Pinpoint the cell where the given text exists, returning its [X, Y] midpoint coordinate. 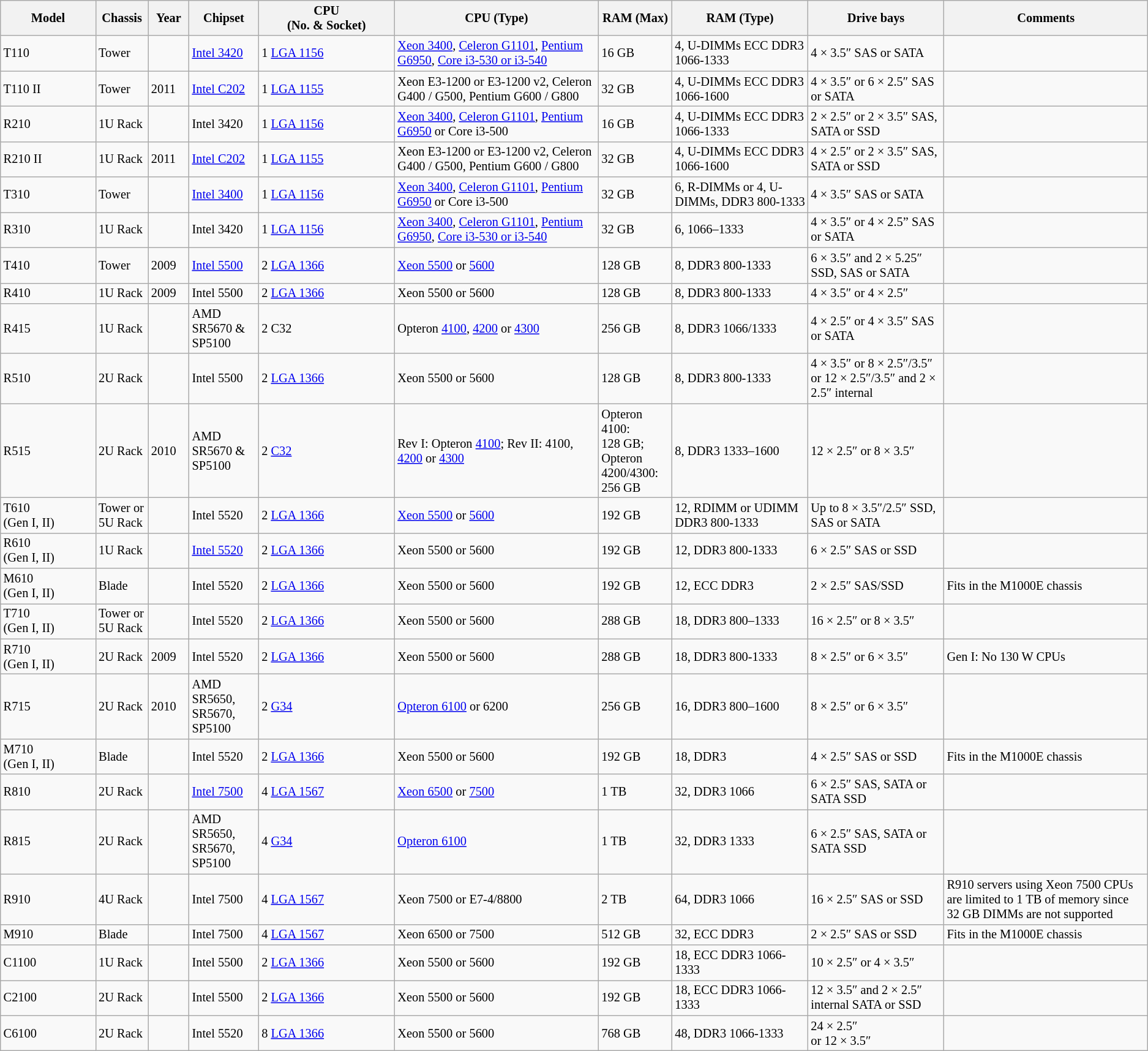
R910 servers using Xeon 7500 CPUs are limited to 1 TB of memory since 32 GB DIMMs are not supported [1046, 899]
Opteron 4100: 128 GB; Opteron 4200/4300: 256 GB [636, 451]
18, DDR3 [740, 756]
CPU(No. & Socket) [326, 18]
T110 [48, 53]
2 × 2.5″ SAS/SSD [876, 586]
2 × 2.5″ or 2 × 3.5″ SAS, SATA or SSD [876, 124]
Rev I: Opteron 4100; Rev II: 4100, 4200 or 4300 [496, 451]
12 × 2.5″ or 8 × 3.5″ [876, 451]
Opteron 6100 or 6200 [496, 706]
16, DDR3 800–1600 [740, 706]
4U Rack [122, 899]
M610 (Gen I, II) [48, 586]
16 × 2.5″ or 8 × 3.5″ [876, 621]
4 × 3.5″ or 8 × 2.5″/3.5″ or 12 × 2.5″/3.5″ and 2 × 2.5″ internal [876, 379]
18, DDR3 800-1333 [740, 657]
RAM (Type) [740, 18]
Gen I: No 130 W CPUs [1046, 657]
M910 [48, 935]
CPU (Type) [496, 18]
Xeon 7500 or E7-4/8800 [496, 899]
24 × 2.5″ or 12 × 3.5″ [876, 1033]
T410 [48, 265]
Model [48, 18]
4 × 3.5″ or 6 × 2.5″ SAS or SATA [876, 89]
48, DDR3 1066-1333 [740, 1033]
2 TB [636, 899]
512 GB [636, 935]
4 G34 [326, 842]
C6100 [48, 1033]
R210 [48, 124]
RAM (Max) [636, 18]
8, DDR3 1066/1333 [740, 328]
Opteron 6100 [496, 842]
8, DDR3 1333–1600 [740, 451]
12, RDIMM or UDIMM DDR3 800-1333 [740, 515]
10 × 2.5″ or 4 × 3.5″ [876, 962]
C2100 [48, 998]
6 × 2.5″ SAS or SSD [876, 551]
32, DDR3 1333 [740, 842]
T110 II [48, 89]
Chipset [224, 18]
R715 [48, 706]
12 × 3.5″ and 2 × 2.5″ internal SATA or SSD [876, 998]
4 × 3.5″ or 4 × 2.5″ [876, 293]
4 × 3.5″ or 4 × 2.5” SAS or SATA [876, 230]
R515 [48, 451]
64, DDR3 1066 [740, 899]
18, DDR3 800–1333 [740, 621]
2 × 2.5″ SAS or SSD [876, 935]
R415 [48, 328]
R910 [48, 899]
2 G34 [326, 706]
32, ECC DDR3 [740, 935]
R210 II [48, 159]
4 × 2.5″ or 4 × 3.5″ SAS or SATA [876, 328]
Year [169, 18]
T710 (Gen I, II) [48, 621]
32, DDR3 1066 [740, 792]
Opteron 4100, 4200 or 4300 [496, 328]
Intel 3400 [224, 195]
768 GB [636, 1033]
R610 (Gen I, II) [48, 551]
4 × 2.5″ or 2 × 3.5″ SAS, SATA or SSD [876, 159]
16 × 2.5″ SAS or SSD [876, 899]
M710 (Gen I, II) [48, 756]
T310 [48, 195]
12, DDR3 800-1333 [740, 551]
12, ECC DDR3 [740, 586]
Comments [1046, 18]
R810 [48, 792]
Drive bays [876, 18]
6, R-DIMMs or 4, U-DIMMs, DDR3 800-1333 [740, 195]
R510 [48, 379]
C1100 [48, 962]
6, 1066–1333 [740, 230]
R310 [48, 230]
Chassis [122, 18]
R710 (Gen I, II) [48, 657]
R410 [48, 293]
6 × 3.5″ and 2 × 5.25″ SSD, SAS or SATA [876, 265]
8 LGA 1366 [326, 1033]
T610 (Gen I, II) [48, 515]
Up to 8 × 3.5″/2.5″ SSD, SAS or SATA [876, 515]
4 × 2.5″ SAS or SSD [876, 756]
R815 [48, 842]
